Determine the (X, Y) coordinate at the center of the cell enclosing the given text.  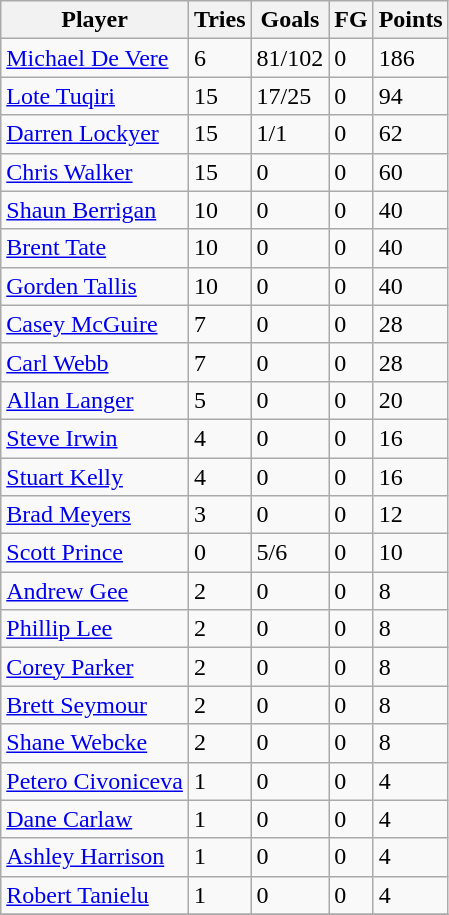
3 (220, 515)
Robert Tanielu (95, 895)
5/6 (290, 553)
Shaun Berrigan (95, 210)
Casey McGuire (95, 324)
Phillip Lee (95, 629)
Player (95, 20)
Brent Tate (95, 248)
60 (410, 172)
20 (410, 400)
Corey Parker (95, 667)
Tries (220, 20)
186 (410, 58)
Andrew Gee (95, 591)
Brett Seymour (95, 705)
Steve Irwin (95, 438)
Lote Tuqiri (95, 96)
81/102 (290, 58)
Stuart Kelly (95, 477)
1/1 (290, 134)
12 (410, 515)
17/25 (290, 96)
Gorden Tallis (95, 286)
5 (220, 400)
62 (410, 134)
Allan Langer (95, 400)
FG (351, 20)
Petero Civoniceva (95, 781)
Brad Meyers (95, 515)
Points (410, 20)
Dane Carlaw (95, 819)
94 (410, 96)
Carl Webb (95, 362)
Goals (290, 20)
6 (220, 58)
Chris Walker (95, 172)
Michael De Vere (95, 58)
Ashley Harrison (95, 857)
Shane Webcke (95, 743)
Darren Lockyer (95, 134)
Scott Prince (95, 553)
